For the text-containing cell, return its midpoint in (x, y) coordinate format. 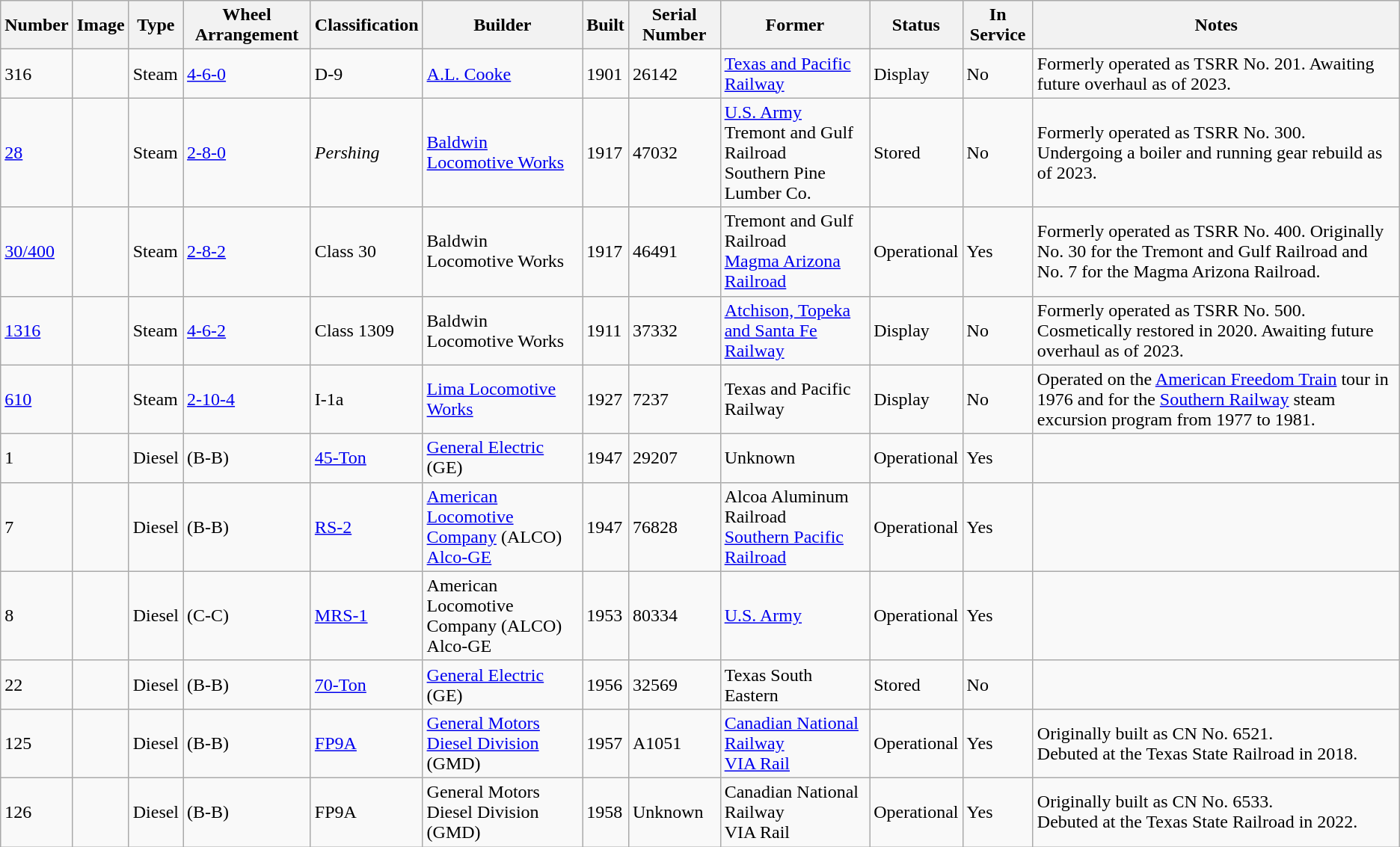
30/400 (37, 251)
1927 (606, 399)
Type (156, 25)
7 (37, 526)
2-8-2 (247, 251)
125 (37, 743)
1901 (606, 73)
Formerly operated as TSRR No. 400. Originally No. 30 for the Tremont and Gulf Railroad and No. 7 for the Magma Arizona Railroad. (1216, 251)
Class 1309 (366, 330)
I-1a (366, 399)
Built (606, 25)
45-Ton (366, 458)
610 (37, 399)
Formerly operated as TSRR No. 201. Awaiting future overhaul as of 2023. (1216, 73)
46491 (675, 251)
126 (37, 812)
4-6-0 (247, 73)
76828 (675, 526)
Atchison, Topeka and Santa Fe Railway (795, 330)
1953 (606, 616)
Operated on the American Freedom Train tour in 1976 and for the Southern Railway steam excursion program from 1977 to 1981. (1216, 399)
26142 (675, 73)
Former (795, 25)
1911 (606, 330)
Tremont and Gulf RailroadMagma Arizona Railroad (795, 251)
70-Ton (366, 685)
Wheel Arrangement (247, 25)
8 (37, 616)
2-10-4 (247, 399)
37332 (675, 330)
Image (100, 25)
Originally built as CN No. 6533.Debuted at the Texas State Railroad in 2022. (1216, 812)
Alcoa Aluminum RailroadSouthern Pacific Railroad (795, 526)
1956 (606, 685)
80334 (675, 616)
32569 (675, 685)
Notes (1216, 25)
(C-C) (247, 616)
28 (37, 153)
Originally built as CN No. 6521.Debuted at the Texas State Railroad in 2018. (1216, 743)
Formerly operated as TSRR No. 500. Cosmetically restored in 2020. Awaiting future overhaul as of 2023. (1216, 330)
22 (37, 685)
29207 (675, 458)
In Service (998, 25)
1957 (606, 743)
Texas South Eastern (795, 685)
316 (37, 73)
U.S. ArmyTremont and Gulf RailroadSouthern Pine Lumber Co. (795, 153)
Class 30 (366, 251)
A.L. Cooke (503, 73)
Status (916, 25)
D-9 (366, 73)
Serial Number (675, 25)
Formerly operated as TSRR No. 300. Undergoing a boiler and running gear rebuild as of 2023. (1216, 153)
MRS-1 (366, 616)
Lima Locomotive Works (503, 399)
47032 (675, 153)
4-6-2 (247, 330)
1958 (606, 812)
2-8-0 (247, 153)
1 (37, 458)
1316 (37, 330)
Builder (503, 25)
U.S. Army (795, 616)
A1051 (675, 743)
RS-2 (366, 526)
Pershing (366, 153)
Number (37, 25)
7237 (675, 399)
Classification (366, 25)
